Return [X, Y] of the center of cell containing provided text 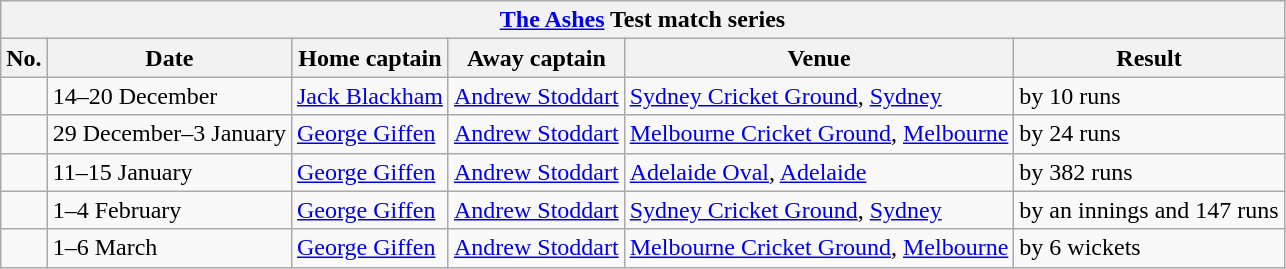
1–6 March [169, 248]
by an innings and 147 runs [1149, 210]
Date [169, 58]
by 382 runs [1149, 172]
14–20 December [169, 96]
Home captain [370, 58]
The Ashes Test match series [642, 20]
Result [1149, 58]
1–4 February [169, 210]
by 10 runs [1149, 96]
by 24 runs [1149, 134]
Venue [819, 58]
Away captain [536, 58]
Adelaide Oval, Adelaide [819, 172]
Jack Blackham [370, 96]
No. [24, 58]
by 6 wickets [1149, 248]
29 December–3 January [169, 134]
11–15 January [169, 172]
